Identify which cell holds the provided text, then report its [x, y] central coordinate. 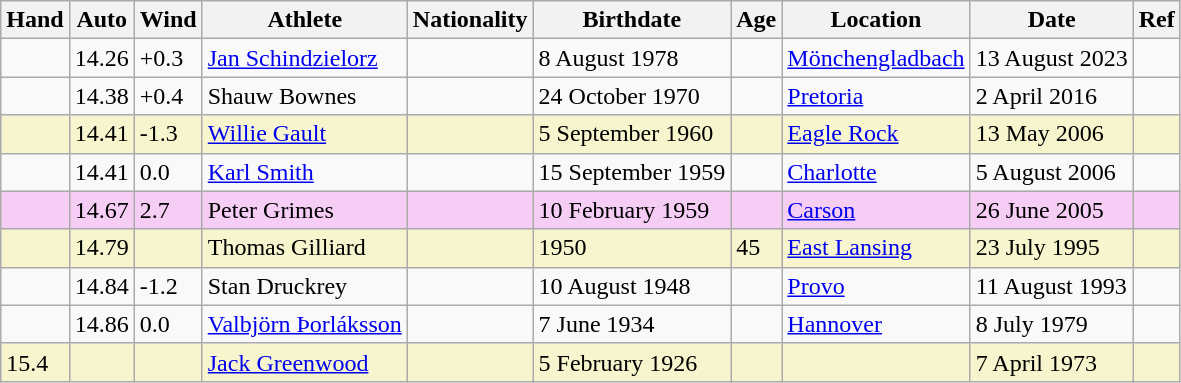
+0.4 [168, 96]
Charlotte [876, 172]
10 August 1948 [632, 286]
5 February 1926 [632, 362]
Hannover [876, 324]
Auto [102, 20]
Karl Smith [304, 172]
Athlete [304, 20]
26 June 2005 [1052, 210]
Willie Gault [304, 134]
15 September 1959 [632, 172]
13 May 2006 [1052, 134]
East Lansing [876, 248]
Jan Schindzielorz [304, 58]
24 October 1970 [632, 96]
Thomas Gilliard [304, 248]
2.7 [168, 210]
Shauw Bownes [304, 96]
2 April 2016 [1052, 96]
+0.3 [168, 58]
Stan Druckrey [304, 286]
23 July 1995 [1052, 248]
8 July 1979 [1052, 324]
Wind [168, 20]
Peter Grimes [304, 210]
14.84 [102, 286]
-1.2 [168, 286]
-1.3 [168, 134]
Birthdate [632, 20]
1950 [632, 248]
Nationality [470, 20]
7 April 1973 [1052, 362]
Ref [1156, 20]
10 February 1959 [632, 210]
15.4 [35, 362]
Eagle Rock [876, 134]
8 August 1978 [632, 58]
Provo [876, 286]
Valbjörn Þorláksson [304, 324]
14.79 [102, 248]
45 [756, 248]
Location [876, 20]
Jack Greenwood [304, 362]
Carson [876, 210]
Date [1052, 20]
Mönchengladbach [876, 58]
Pretoria [876, 96]
14.67 [102, 210]
7 June 1934 [632, 324]
14.38 [102, 96]
Age [756, 20]
13 August 2023 [1052, 58]
14.26 [102, 58]
5 September 1960 [632, 134]
11 August 1993 [1052, 286]
14.86 [102, 324]
Hand [35, 20]
5 August 2006 [1052, 172]
